Return the [x, y] coordinate for the center point of the cell that contains the specified text.  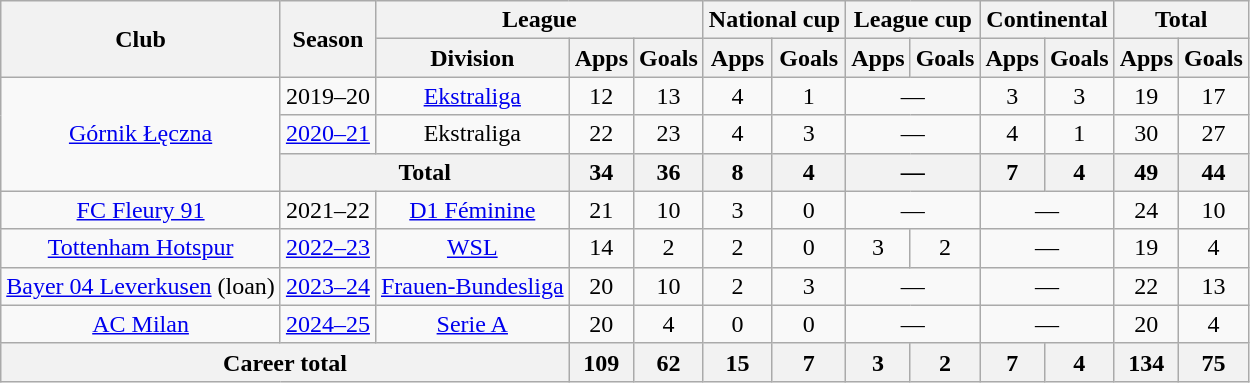
Season [328, 39]
44 [1214, 172]
2023–24 [328, 286]
34 [601, 172]
2020–21 [328, 134]
23 [669, 134]
Bayer 04 Leverkusen (loan) [141, 286]
62 [669, 362]
24 [1146, 210]
21 [601, 210]
League [539, 20]
8 [737, 172]
D1 Féminine [472, 210]
15 [737, 362]
National cup [774, 20]
Serie A [472, 324]
2021–22 [328, 210]
Club [141, 39]
109 [601, 362]
36 [669, 172]
Division [472, 58]
12 [601, 96]
75 [1214, 362]
Career total [285, 362]
FC Fleury 91 [141, 210]
WSL [472, 248]
49 [1146, 172]
17 [1214, 96]
Tottenham Hotspur [141, 248]
Górnik Łęczna [141, 134]
30 [1146, 134]
27 [1214, 134]
2024–25 [328, 324]
2019–20 [328, 96]
134 [1146, 362]
AC Milan [141, 324]
Continental [1047, 20]
Frauen-Bundesliga [472, 286]
League cup [913, 20]
2022–23 [328, 248]
14 [601, 248]
